Scan for the cell matching the given text and deliver its (x, y) coordinate at center. 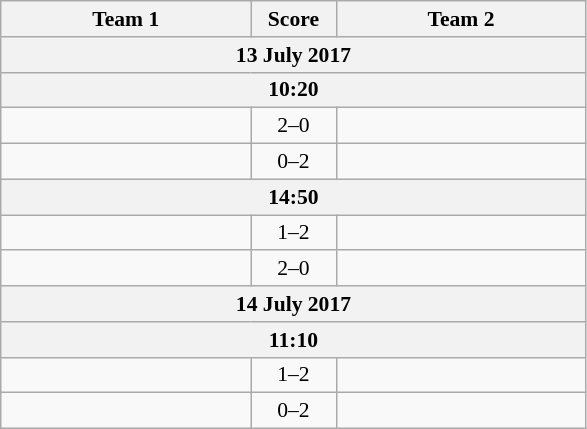
Score (294, 19)
14:50 (294, 197)
11:10 (294, 340)
10:20 (294, 90)
13 July 2017 (294, 55)
Team 1 (126, 19)
14 July 2017 (294, 304)
Team 2 (461, 19)
